Detect which cell encompasses the target text, then output its [X, Y] center coordinate. 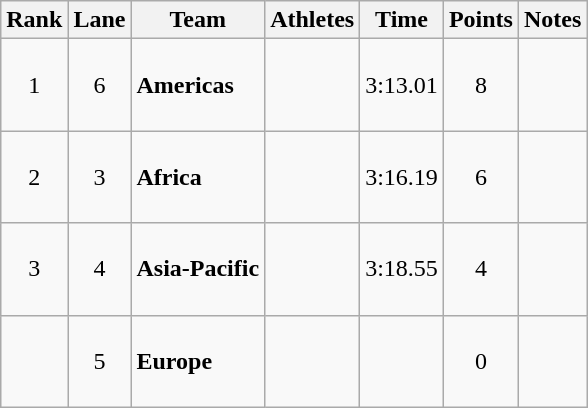
Points [480, 20]
Athletes [312, 20]
Notes [552, 20]
Time [402, 20]
Africa [198, 177]
Asia-Pacific [198, 269]
1 [34, 85]
5 [100, 361]
2 [34, 177]
3:16.19 [402, 177]
3:13.01 [402, 85]
Europe [198, 361]
0 [480, 361]
3:18.55 [402, 269]
8 [480, 85]
Team [198, 20]
Lane [100, 20]
Rank [34, 20]
Americas [198, 85]
